Detect which cell encompasses the target text, then output its [X, Y] center coordinate. 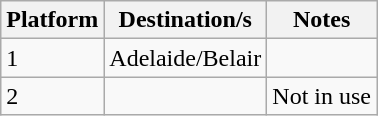
Not in use [322, 96]
Destination/s [186, 20]
Notes [322, 20]
Platform [52, 20]
2 [52, 96]
1 [52, 58]
Adelaide/Belair [186, 58]
